Capture the cell that displays the provided text and extract its [X, Y] central coordinate. 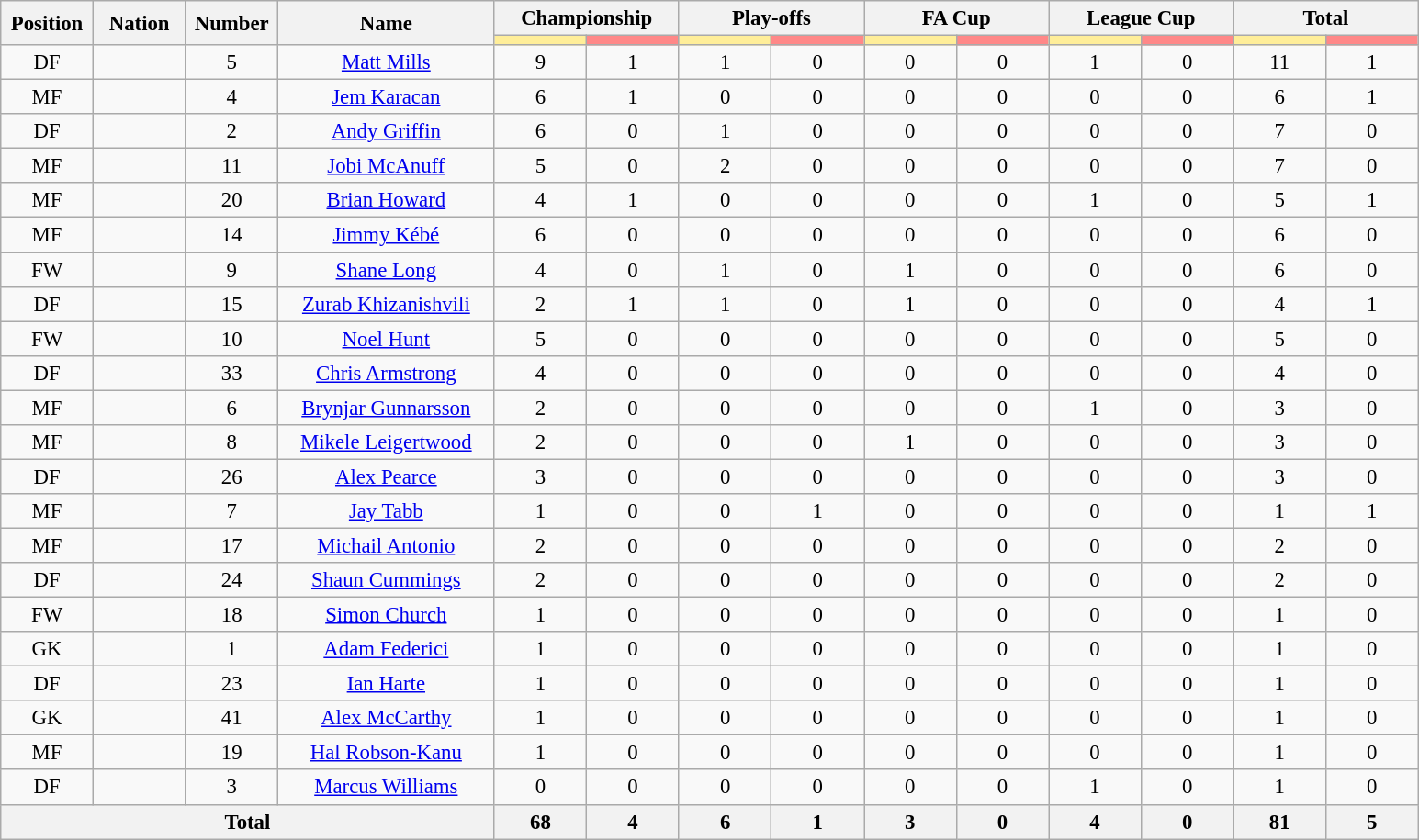
81 [1280, 822]
Brian Howard [387, 201]
Hal Robson-Kanu [387, 753]
Brynjar Gunnarsson [387, 408]
Andy Griffin [387, 131]
Zurab Khizanishvili [387, 304]
Name [387, 23]
Jay Tabb [387, 511]
Jem Karacan [387, 97]
Alex Pearce [387, 476]
League Cup [1141, 18]
FA Cup [955, 18]
14 [231, 235]
Michail Antonio [387, 545]
Noel Hunt [387, 339]
68 [540, 822]
Shaun Cummings [387, 580]
41 [231, 718]
10 [231, 339]
23 [231, 684]
Chris Armstrong [387, 373]
8 [231, 442]
Simon Church [387, 615]
Nation [140, 23]
Play-offs [771, 18]
Championship [586, 18]
26 [231, 476]
Jobi McAnuff [387, 166]
33 [231, 373]
19 [231, 753]
24 [231, 580]
Alex McCarthy [387, 718]
Number [231, 23]
18 [231, 615]
15 [231, 304]
Position [48, 23]
Shane Long [387, 270]
20 [231, 201]
Jimmy Kébé [387, 235]
Marcus Williams [387, 788]
Mikele Leigertwood [387, 442]
Adam Federici [387, 649]
Matt Mills [387, 62]
17 [231, 545]
Ian Harte [387, 684]
